Find where the given text appears and provide that cell's center as [x, y] coordinate. 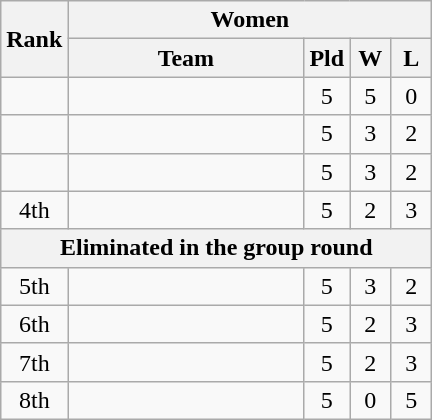
Eliminated in the group round [216, 248]
5th [34, 286]
8th [34, 400]
Team [186, 58]
4th [34, 210]
Pld [327, 58]
7th [34, 362]
Women [250, 20]
W [370, 58]
6th [34, 324]
L [412, 58]
Rank [34, 39]
